Capture the cell that displays the provided text and extract its [x, y] central coordinate. 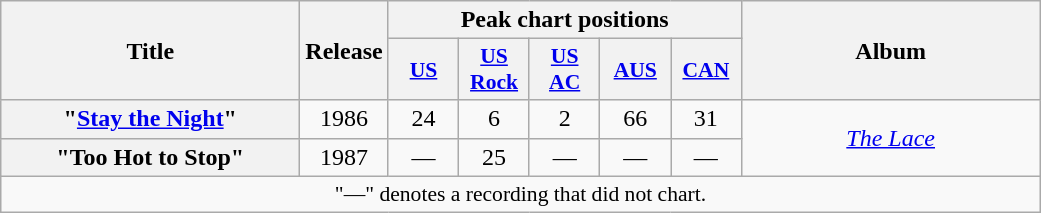
31 [706, 119]
6 [494, 119]
US AC [564, 70]
AUS [636, 70]
"—" denotes a recording that did not chart. [520, 194]
1987 [344, 157]
2 [564, 119]
Peak chart positions [564, 20]
25 [494, 157]
Title [150, 50]
CAN [706, 70]
Album [890, 50]
The Lace [890, 138]
24 [424, 119]
US Rock [494, 70]
Release [344, 50]
1986 [344, 119]
"Stay the Night" [150, 119]
66 [636, 119]
"Too Hot to Stop" [150, 157]
US [424, 70]
